Search for the cell housing the specified text and yield its [x, y] center coordinate. 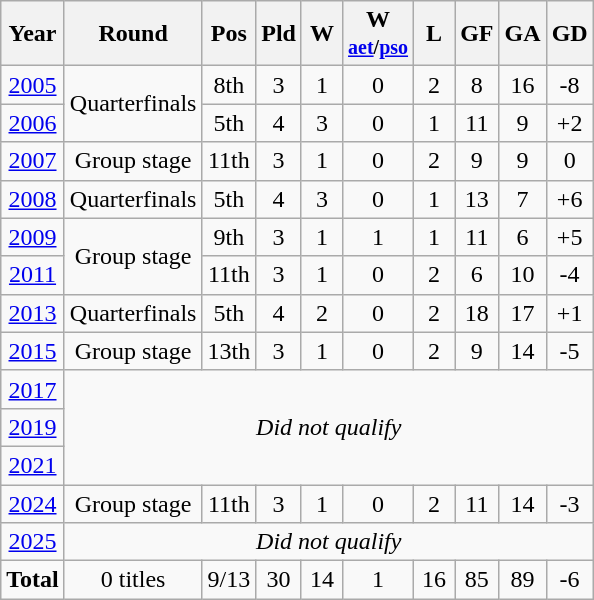
8 [477, 85]
2024 [33, 503]
2025 [33, 542]
2021 [33, 465]
-5 [570, 351]
+2 [570, 123]
+1 [570, 313]
9th [229, 237]
-8 [570, 85]
89 [522, 580]
18 [477, 313]
2005 [33, 85]
13 [477, 199]
+6 [570, 199]
17 [522, 313]
2007 [33, 161]
W [322, 34]
Pld [279, 34]
-3 [570, 503]
-4 [570, 275]
2017 [33, 389]
0 titles [133, 580]
Total [33, 580]
Pos [229, 34]
13th [229, 351]
L [434, 34]
2013 [33, 313]
2011 [33, 275]
10 [522, 275]
85 [477, 580]
Round [133, 34]
+5 [570, 237]
-6 [570, 580]
Waet/pso [378, 34]
8th [229, 85]
2009 [33, 237]
GF [477, 34]
7 [522, 199]
2015 [33, 351]
GD [570, 34]
2006 [33, 123]
30 [279, 580]
2008 [33, 199]
GA [522, 34]
2019 [33, 427]
Year [33, 34]
9/13 [229, 580]
